For the text-containing cell, return its midpoint in (X, Y) coordinate format. 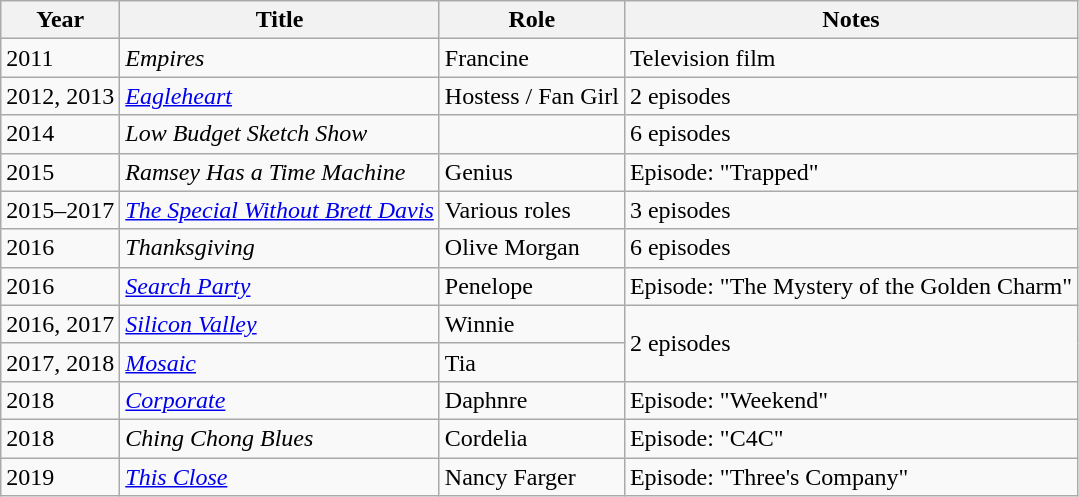
Episode: "Trapped" (850, 172)
Nancy Farger (532, 477)
Daphnre (532, 400)
2011 (60, 58)
Search Party (280, 286)
2016, 2017 (60, 324)
Ching Chong Blues (280, 438)
Various roles (532, 210)
Year (60, 20)
Role (532, 20)
Cordelia (532, 438)
2019 (60, 477)
This Close (280, 477)
Mosaic (280, 362)
Silicon Valley (280, 324)
Ramsey Has a Time Machine (280, 172)
Television film (850, 58)
Episode: "C4C" (850, 438)
Winnie (532, 324)
Hostess / Fan Girl (532, 96)
Episode: "Weekend" (850, 400)
Francine (532, 58)
2015–2017 (60, 210)
The Special Without Brett Davis (280, 210)
Eagleheart (280, 96)
Episode: "Three's Company" (850, 477)
Notes (850, 20)
2012, 2013 (60, 96)
Empires (280, 58)
2014 (60, 134)
2015 (60, 172)
2017, 2018 (60, 362)
Title (280, 20)
Tia (532, 362)
Olive Morgan (532, 248)
Thanksgiving (280, 248)
3 episodes (850, 210)
Episode: "The Mystery of the Golden Charm" (850, 286)
Corporate (280, 400)
Penelope (532, 286)
Low Budget Sketch Show (280, 134)
Genius (532, 172)
